Detect which cell encompasses the target text, then output its [x, y] center coordinate. 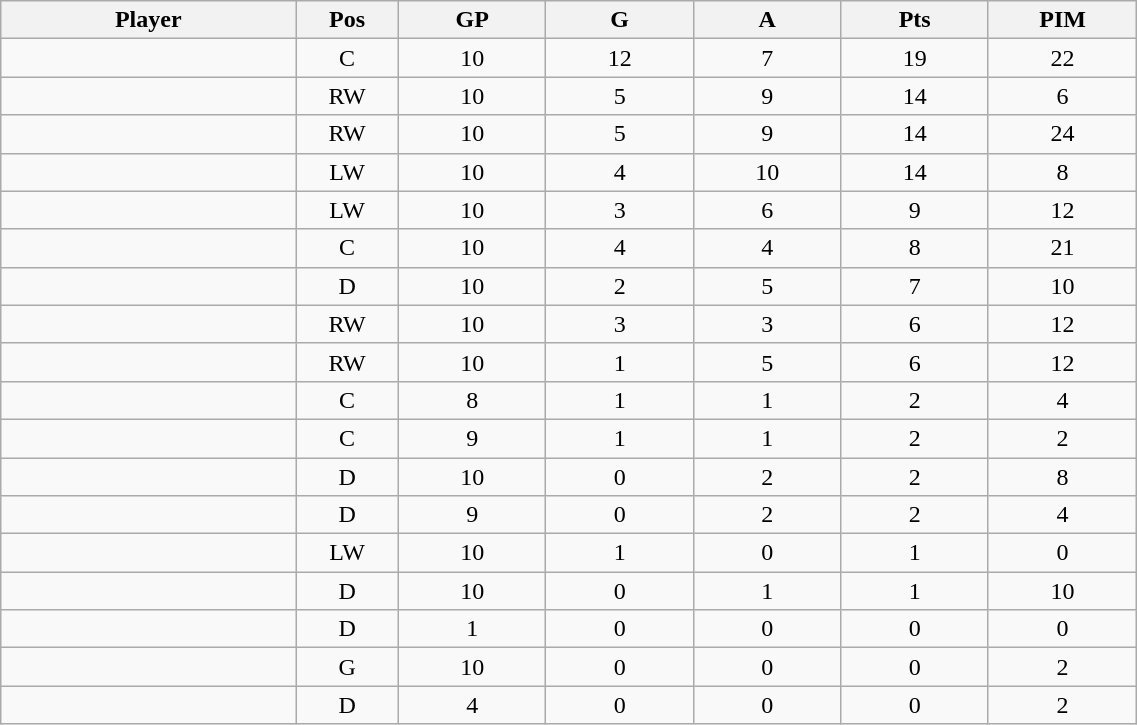
GP [472, 20]
Pts [914, 20]
A [766, 20]
Pos [348, 20]
22 [1062, 58]
Player [148, 20]
24 [1062, 134]
19 [914, 58]
PIM [1062, 20]
21 [1062, 248]
